Locate the cell with the specified text and output its (X, Y) center coordinate. 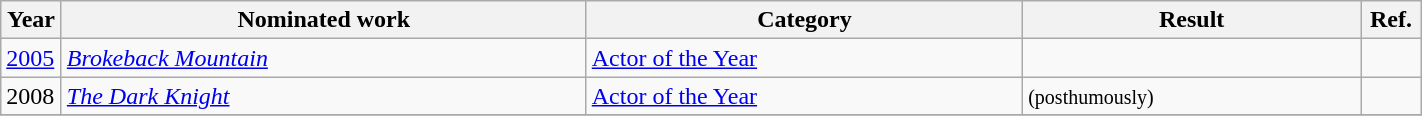
Nominated work (324, 20)
Result (1192, 20)
Brokeback Mountain (324, 58)
2005 (32, 58)
Category (804, 20)
Year (32, 20)
The Dark Knight (324, 96)
2008 (32, 96)
Ref. (1392, 20)
(posthumously) (1192, 96)
